From the cell containing the given text, extract its center point as (x, y) coordinate. 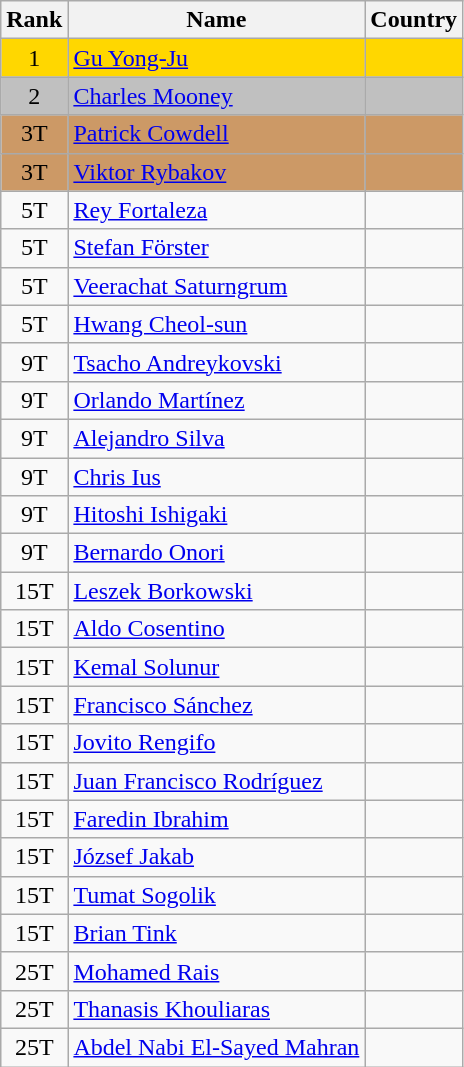
Gu Yong-Ju (216, 58)
Tsacho Andreykovski (216, 362)
Thanasis Khouliaras (216, 1009)
Francisco Sánchez (216, 705)
Bernardo Onori (216, 553)
Abdel Nabi El-Sayed Mahran (216, 1047)
Brian Tink (216, 933)
Stefan Förster (216, 248)
József Jakab (216, 857)
Kemal Solunur (216, 667)
Faredin Ibrahim (216, 819)
Mohamed Rais (216, 971)
Veerachat Saturngrum (216, 286)
2 (34, 96)
Hwang Cheol-sun (216, 324)
Chris Ius (216, 477)
Charles Mooney (216, 96)
Country (414, 20)
Jovito Rengifo (216, 743)
Tumat Sogolik (216, 895)
Aldo Cosentino (216, 629)
Name (216, 20)
Alejandro Silva (216, 438)
1 (34, 58)
Rey Fortaleza (216, 210)
Rank (34, 20)
Orlando Martínez (216, 400)
Patrick Cowdell (216, 134)
Hitoshi Ishigaki (216, 515)
Juan Francisco Rodríguez (216, 781)
Leszek Borkowski (216, 591)
Viktor Rybakov (216, 172)
